Locate the cell with the specified text and output its (X, Y) center coordinate. 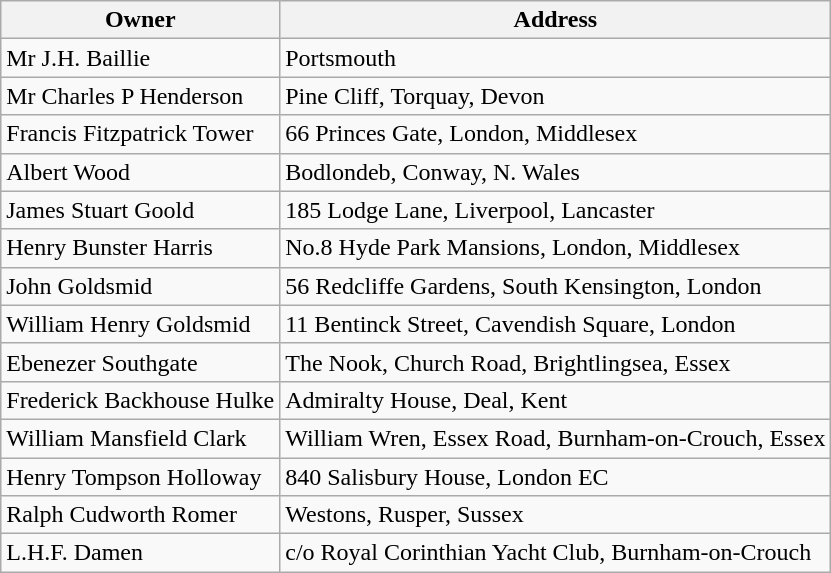
Admiralty House, Deal, Kent (556, 400)
185 Lodge Lane, Liverpool, Lancaster (556, 210)
L.H.F. Damen (140, 553)
Portsmouth (556, 58)
Owner (140, 20)
840 Salisbury House, London EC (556, 477)
56 Redcliffe Gardens, South Kensington, London (556, 286)
Ebenezer Southgate (140, 362)
66 Princes Gate, London, Middlesex (556, 134)
Mr J.H. Baillie (140, 58)
Pine Cliff, Torquay, Devon (556, 96)
James Stuart Goold (140, 210)
Ralph Cudworth Romer (140, 515)
Albert Wood (140, 172)
c/o Royal Corinthian Yacht Club, Burnham-on-Crouch (556, 553)
The Nook, Church Road, Brightlingsea, Essex (556, 362)
Westons, Rusper, Sussex (556, 515)
Henry Tompson Holloway (140, 477)
Mr Charles P Henderson (140, 96)
Frederick Backhouse Hulke (140, 400)
Address (556, 20)
No.8 Hyde Park Mansions, London, Middlesex (556, 248)
11 Bentinck Street, Cavendish Square, London (556, 324)
John Goldsmid (140, 286)
Francis Fitzpatrick Tower (140, 134)
William Wren, Essex Road, Burnham-on-Crouch, Essex (556, 438)
William Henry Goldsmid (140, 324)
Bodlondeb, Conway, N. Wales (556, 172)
William Mansfield Clark (140, 438)
Henry Bunster Harris (140, 248)
